Provide the [X, Y] coordinate of the cell's center where the given text is located.  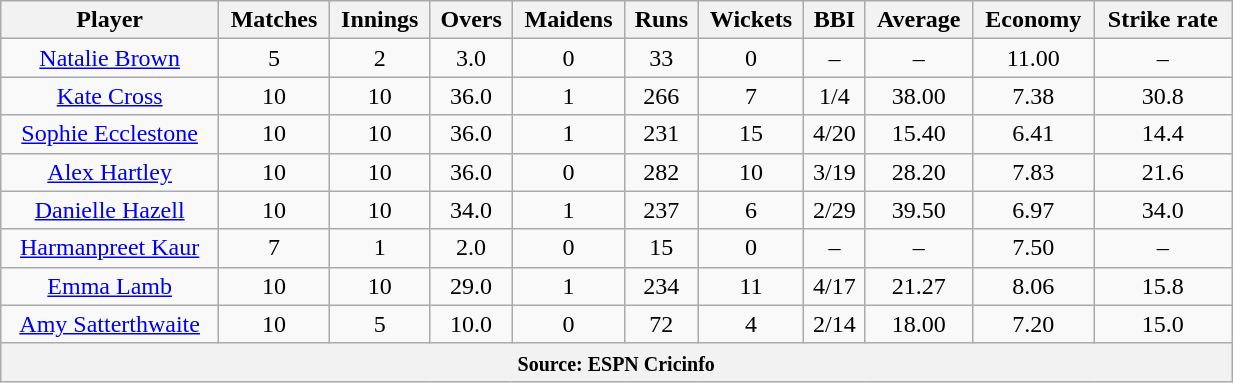
11 [751, 286]
7.38 [1033, 96]
7.50 [1033, 248]
15.0 [1163, 324]
4/17 [834, 286]
Emma Lamb [110, 286]
6 [751, 210]
231 [662, 134]
Alex Hartley [110, 172]
266 [662, 96]
Harmanpreet Kaur [110, 248]
14.4 [1163, 134]
282 [662, 172]
4 [751, 324]
Strike rate [1163, 20]
29.0 [471, 286]
Wickets [751, 20]
11.00 [1033, 58]
Kate Cross [110, 96]
28.20 [918, 172]
2.0 [471, 248]
2/14 [834, 324]
15.8 [1163, 286]
8.06 [1033, 286]
4/20 [834, 134]
1/4 [834, 96]
Player [110, 20]
237 [662, 210]
33 [662, 58]
Matches [274, 20]
7.20 [1033, 324]
Amy Satterthwaite [110, 324]
21.27 [918, 286]
3/19 [834, 172]
30.8 [1163, 96]
15.40 [918, 134]
234 [662, 286]
Economy [1033, 20]
BBI [834, 20]
38.00 [918, 96]
7.83 [1033, 172]
Source: ESPN Cricinfo [616, 362]
6.97 [1033, 210]
18.00 [918, 324]
Average [918, 20]
Danielle Hazell [110, 210]
2 [380, 58]
Maidens [568, 20]
Sophie Ecclestone [110, 134]
Runs [662, 20]
6.41 [1033, 134]
3.0 [471, 58]
10.0 [471, 324]
39.50 [918, 210]
Overs [471, 20]
Innings [380, 20]
72 [662, 324]
Natalie Brown [110, 58]
2/29 [834, 210]
21.6 [1163, 172]
